Output the (X, Y) coordinate of the center of the cell containing the given text.  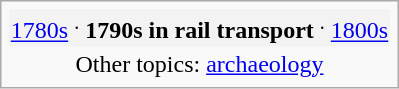
1780s . 1790s in rail transport . 1800s (199, 27)
Other topics: archaeology (199, 64)
